Scan for the cell matching the given text and deliver its [x, y] coordinate at center. 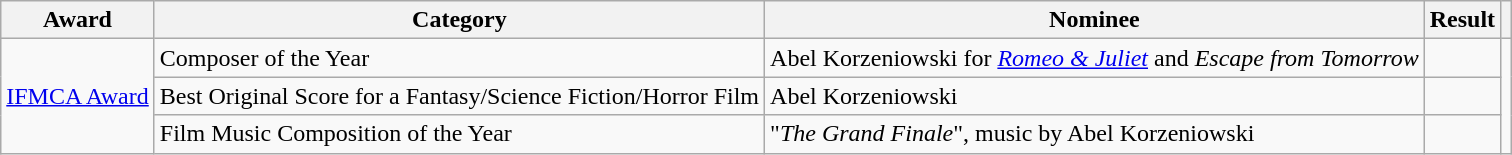
"The Grand Finale", music by Abel Korzeniowski [1095, 134]
Result [1462, 20]
Abel Korzeniowski for Romeo & Juliet and Escape from Tomorrow [1095, 58]
Nominee [1095, 20]
Abel Korzeniowski [1095, 96]
Film Music Composition of the Year [459, 134]
IFMCA Award [78, 96]
Composer of the Year [459, 58]
Category [459, 20]
Award [78, 20]
Best Original Score for a Fantasy/Science Fiction/Horror Film [459, 96]
